Determine the [x, y] coordinate at the center of the cell enclosing the given text.  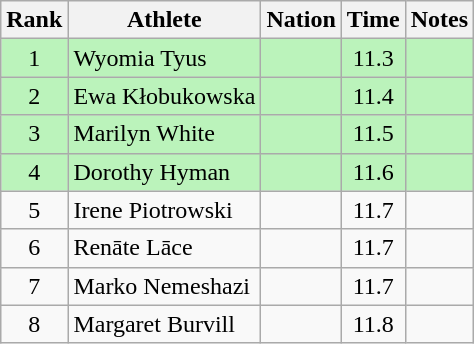
11.5 [373, 134]
Rank [34, 20]
Time [373, 20]
1 [34, 58]
Notes [439, 20]
Margaret Burvill [164, 324]
5 [34, 210]
Irene Piotrowski [164, 210]
Athlete [164, 20]
Ewa Kłobukowska [164, 96]
11.6 [373, 172]
3 [34, 134]
Nation [301, 20]
2 [34, 96]
Dorothy Hyman [164, 172]
6 [34, 248]
Wyomia Tyus [164, 58]
11.3 [373, 58]
7 [34, 286]
Marko Nemeshazi [164, 286]
Marilyn White [164, 134]
8 [34, 324]
Renāte Lāce [164, 248]
11.4 [373, 96]
11.8 [373, 324]
4 [34, 172]
